Detect which cell encompasses the target text, then output its (x, y) center coordinate. 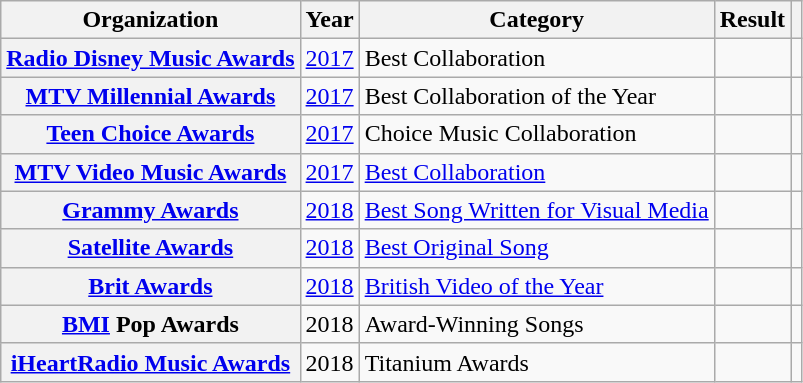
iHeartRadio Music Awards (150, 362)
Organization (150, 20)
Best Song Written for Visual Media (536, 210)
Best Original Song (536, 248)
Satellite Awards (150, 248)
MTV Video Music Awards (150, 172)
Year (330, 20)
Radio Disney Music Awards (150, 58)
Teen Choice Awards (150, 134)
British Video of the Year (536, 286)
Best Collaboration of the Year (536, 96)
Category (536, 20)
Choice Music Collaboration (536, 134)
BMI Pop Awards (150, 324)
MTV Millennial Awards (150, 96)
Titanium Awards (536, 362)
Brit Awards (150, 286)
Award-Winning Songs (536, 324)
Result (752, 20)
Grammy Awards (150, 210)
